From the cell containing the given text, extract its center point as [x, y] coordinate. 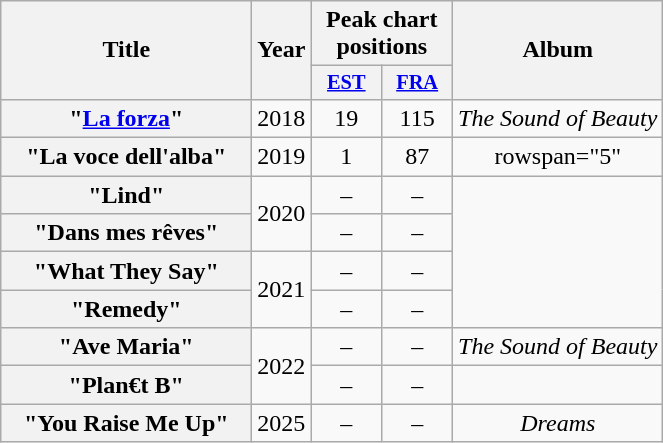
2019 [282, 157]
1 [346, 157]
Title [126, 50]
19 [346, 118]
2022 [282, 366]
EST [346, 83]
"What They Say" [126, 271]
"Lind" [126, 195]
Peak chart positions [382, 34]
2025 [282, 423]
2018 [282, 118]
FRA [418, 83]
Album [558, 50]
2020 [282, 214]
2021 [282, 290]
Year [282, 50]
"La forza" [126, 118]
Dreams [558, 423]
rowspan="5" [558, 157]
"Remedy" [126, 309]
"La voce dell'alba" [126, 157]
115 [418, 118]
"Dans mes rêves" [126, 233]
"Ave Maria" [126, 347]
"You Raise Me Up" [126, 423]
87 [418, 157]
"Plan€t B" [126, 385]
